Detect which cell encompasses the target text, then output its [x, y] center coordinate. 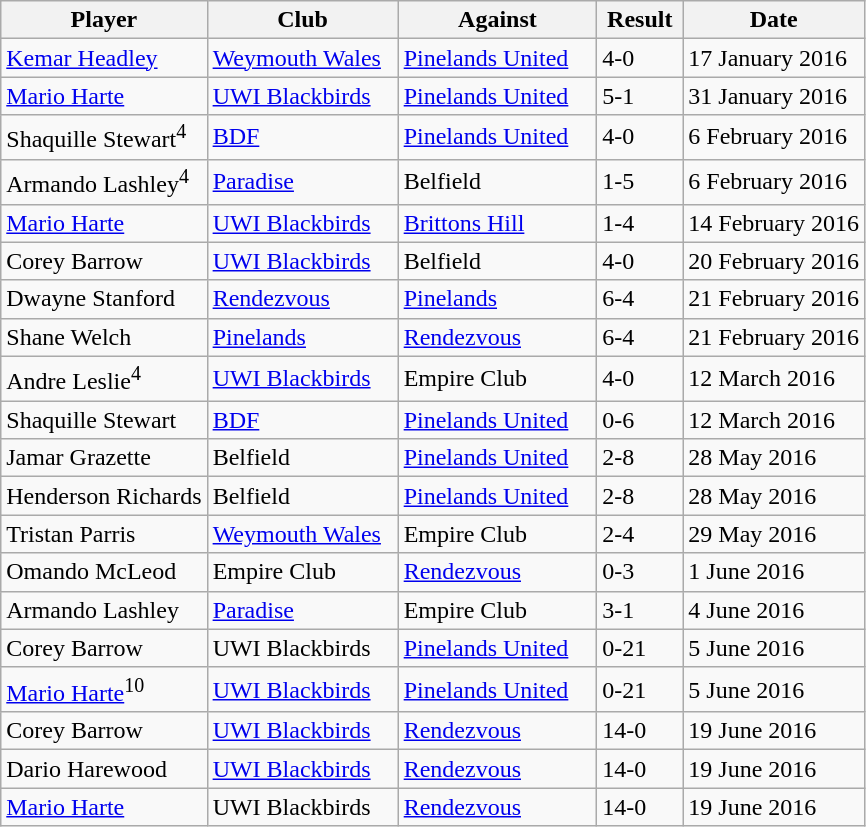
17 January 2016 [774, 58]
1-5 [640, 182]
Against [498, 20]
Jamar Grazette [104, 458]
Kemar Headley [104, 58]
Shaquille Stewart [104, 420]
Club [302, 20]
3-1 [640, 610]
Armando Lashley [104, 610]
Omando McLeod [104, 572]
Dario Harewood [104, 769]
31 January 2016 [774, 96]
Brittons Hill [498, 223]
1-4 [640, 223]
0-6 [640, 420]
14 February 2016 [774, 223]
5-1 [640, 96]
Henderson Richards [104, 496]
Player [104, 20]
4 June 2016 [774, 610]
Armando Lashley4 [104, 182]
20 February 2016 [774, 261]
Shane Welch [104, 337]
Shaquille Stewart4 [104, 138]
Tristan Parris [104, 534]
1 June 2016 [774, 572]
Andre Leslie4 [104, 378]
Date [774, 20]
Mario Harte10 [104, 690]
29 May 2016 [774, 534]
0-3 [640, 572]
Result [640, 20]
Dwayne Stanford [104, 299]
2-4 [640, 534]
